For the text-containing cell, return its midpoint in (X, Y) coordinate format. 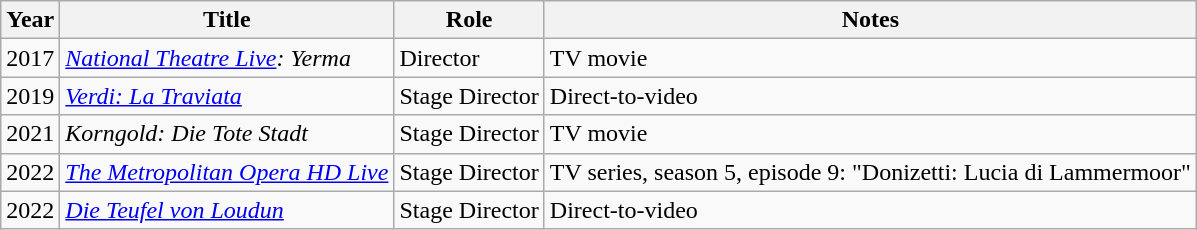
Title (227, 20)
National Theatre Live: Yerma (227, 58)
Die Teufel von Loudun (227, 210)
The Metropolitan Opera HD Live (227, 172)
TV series, season 5, episode 9: "Donizetti: Lucia di Lammermoor" (870, 172)
Verdi: La Traviata (227, 96)
Notes (870, 20)
2017 (30, 58)
2021 (30, 134)
Year (30, 20)
Director (469, 58)
Korngold: Die Tote Stadt (227, 134)
2019 (30, 96)
Role (469, 20)
